Pinpoint the cell where the given text exists, returning its (X, Y) midpoint coordinate. 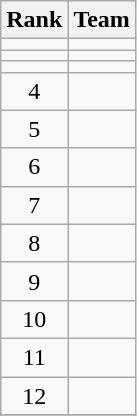
11 (34, 357)
5 (34, 129)
10 (34, 319)
9 (34, 281)
8 (34, 243)
12 (34, 395)
7 (34, 205)
6 (34, 167)
Team (102, 20)
4 (34, 91)
Rank (34, 20)
